Detect which cell encompasses the target text, then output its (x, y) center coordinate. 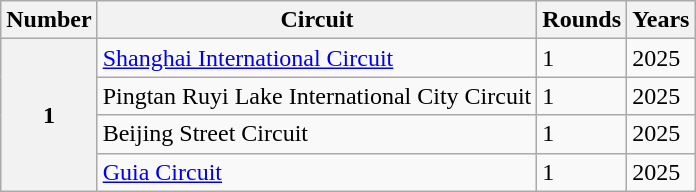
Beijing Street Circuit (317, 134)
Pingtan Ruyi Lake International City Circuit (317, 96)
Shanghai International Circuit (317, 58)
Guia Circuit (317, 172)
Circuit (317, 20)
Rounds (582, 20)
Number (49, 20)
Years (661, 20)
